Find where the given text appears and provide that cell's center as (X, Y) coordinate. 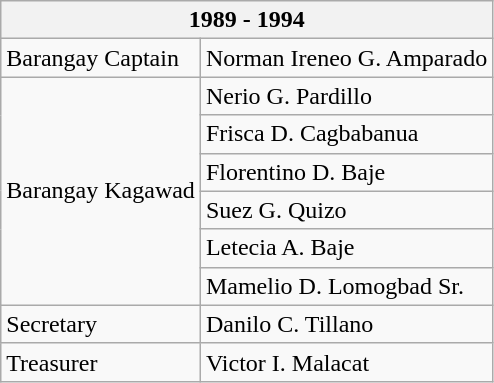
Danilo C. Tillano (346, 324)
Frisca D. Cagbabanua (346, 134)
Suez G. Quizo (346, 210)
Norman Ireneo G. Amparado (346, 58)
Secretary (101, 324)
Victor I. Malacat (346, 362)
Treasurer (101, 362)
1989 - 1994 (247, 20)
Barangay Kagawad (101, 191)
Florentino D. Baje (346, 172)
Mamelio D. Lomogbad Sr. (346, 286)
Nerio G. Pardillo (346, 96)
Barangay Captain (101, 58)
Letecia A. Baje (346, 248)
